Detect which cell encompasses the target text, then output its [x, y] center coordinate. 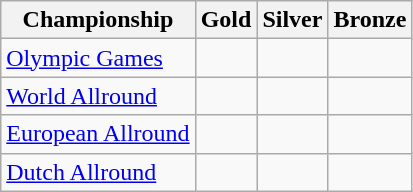
Gold [226, 20]
European Allround [98, 134]
World Allround [98, 96]
Dutch Allround [98, 172]
Bronze [370, 20]
Olympic Games [98, 58]
Championship [98, 20]
Silver [292, 20]
